Search for the cell housing the specified text and yield its (X, Y) center coordinate. 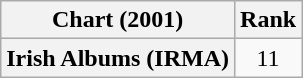
Chart (2001) (118, 20)
Irish Albums (IRMA) (118, 58)
Rank (268, 20)
11 (268, 58)
